Output the [x, y] coordinate of the center of the cell containing the given text.  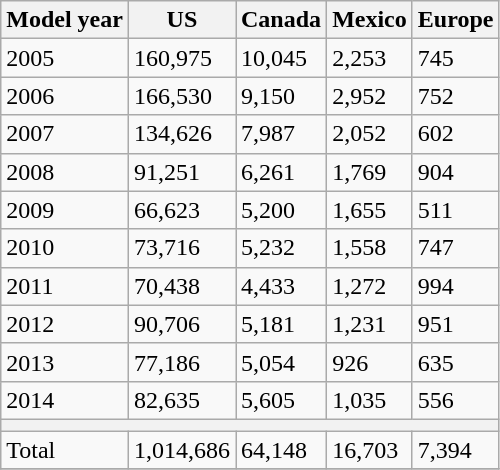
2005 [65, 58]
73,716 [182, 248]
5,605 [282, 400]
1,014,686 [182, 449]
Canada [282, 20]
2010 [65, 248]
4,433 [282, 286]
1,655 [370, 210]
752 [456, 96]
Model year [65, 20]
Mexico [370, 20]
511 [456, 210]
6,261 [282, 172]
747 [456, 248]
745 [456, 58]
9,150 [282, 96]
951 [456, 324]
2007 [65, 134]
66,623 [182, 210]
77,186 [182, 362]
926 [370, 362]
556 [456, 400]
1,558 [370, 248]
2,952 [370, 96]
904 [456, 172]
Europe [456, 20]
1,035 [370, 400]
5,200 [282, 210]
2008 [65, 172]
5,054 [282, 362]
602 [456, 134]
2,052 [370, 134]
US [182, 20]
Total [65, 449]
7,987 [282, 134]
1,769 [370, 172]
16,703 [370, 449]
5,232 [282, 248]
7,394 [456, 449]
134,626 [182, 134]
64,148 [282, 449]
2009 [65, 210]
2012 [65, 324]
994 [456, 286]
166,530 [182, 96]
2,253 [370, 58]
2013 [65, 362]
70,438 [182, 286]
5,181 [282, 324]
10,045 [282, 58]
160,975 [182, 58]
1,231 [370, 324]
90,706 [182, 324]
1,272 [370, 286]
2014 [65, 400]
2011 [65, 286]
635 [456, 362]
91,251 [182, 172]
82,635 [182, 400]
2006 [65, 96]
